Capture the cell that displays the provided text and extract its (X, Y) central coordinate. 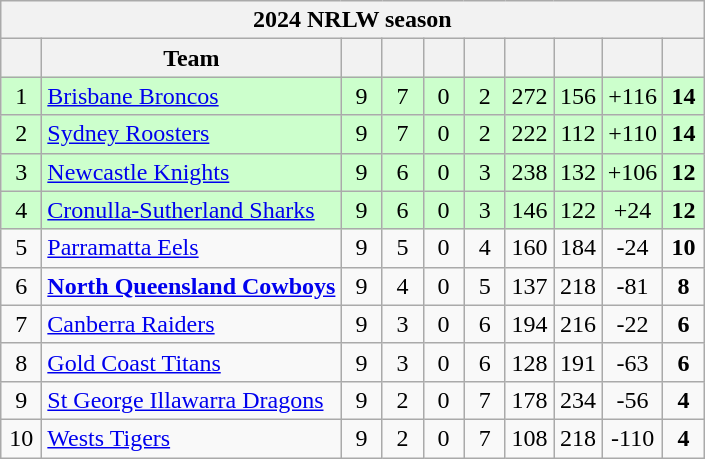
132 (578, 172)
+110 (632, 134)
-110 (632, 438)
Newcastle Knights (192, 172)
238 (530, 172)
Gold Coast Titans (192, 362)
234 (578, 400)
-81 (632, 286)
146 (530, 210)
Team (192, 58)
272 (530, 96)
-63 (632, 362)
+116 (632, 96)
216 (578, 324)
Parramatta Eels (192, 248)
112 (578, 134)
184 (578, 248)
St George Illawarra Dragons (192, 400)
-22 (632, 324)
156 (578, 96)
108 (530, 438)
178 (530, 400)
-24 (632, 248)
North Queensland Cowboys (192, 286)
191 (578, 362)
122 (578, 210)
Canberra Raiders (192, 324)
194 (530, 324)
-56 (632, 400)
Wests Tigers (192, 438)
Cronulla-Sutherland Sharks (192, 210)
Sydney Roosters (192, 134)
+24 (632, 210)
137 (530, 286)
2024 NRLW season (352, 20)
+106 (632, 172)
222 (530, 134)
1 (22, 96)
160 (530, 248)
Brisbane Broncos (192, 96)
128 (530, 362)
